Find where the given text appears and provide that cell's center as [x, y] coordinate. 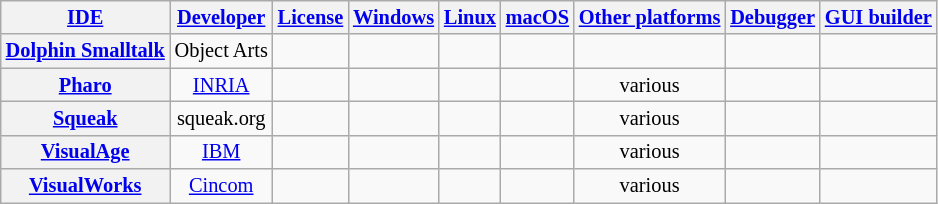
Cincom [222, 186]
Linux [470, 17]
Pharo [86, 85]
VisualAge [86, 152]
Windows [394, 17]
IDE [86, 17]
Other platforms [650, 17]
INRIA [222, 85]
squeak.org [222, 118]
Squeak [86, 118]
Debugger [772, 17]
License [310, 17]
IBM [222, 152]
Object Arts [222, 51]
GUI builder [878, 17]
Developer [222, 17]
Dolphin Smalltalk [86, 51]
VisualWorks [86, 186]
macOS [538, 17]
